Pinpoint the cell where the given text exists, returning its [x, y] midpoint coordinate. 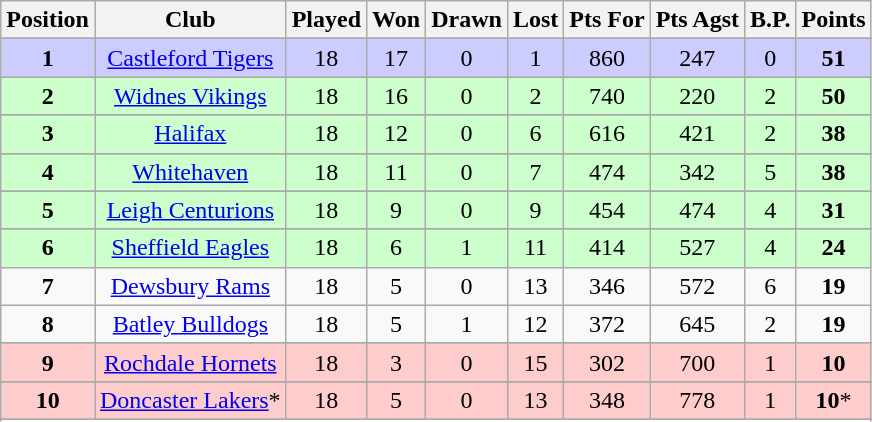
Club [190, 20]
Played [326, 20]
Castleford Tigers [190, 58]
15 [535, 362]
10* [834, 400]
372 [607, 324]
Widnes Vikings [190, 96]
616 [607, 134]
572 [697, 286]
Drawn [467, 20]
414 [607, 248]
348 [607, 400]
Dewsbury Rams [190, 286]
Pts Agst [697, 20]
302 [607, 362]
24 [834, 248]
247 [697, 58]
8 [48, 324]
527 [697, 248]
860 [607, 58]
Batley Bulldogs [190, 324]
50 [834, 96]
Sheffield Eagles [190, 248]
Position [48, 20]
Lost [535, 20]
Pts For [607, 20]
342 [697, 172]
17 [396, 58]
16 [396, 96]
700 [697, 362]
Doncaster Lakers* [190, 400]
346 [607, 286]
51 [834, 58]
454 [607, 210]
740 [607, 96]
Rochdale Hornets [190, 362]
31 [834, 210]
Leigh Centurions [190, 210]
220 [697, 96]
Halifax [190, 134]
645 [697, 324]
Won [396, 20]
Points [834, 20]
B.P. [771, 20]
Whitehaven [190, 172]
421 [697, 134]
778 [697, 400]
